Search for the cell housing the specified text and yield its [x, y] center coordinate. 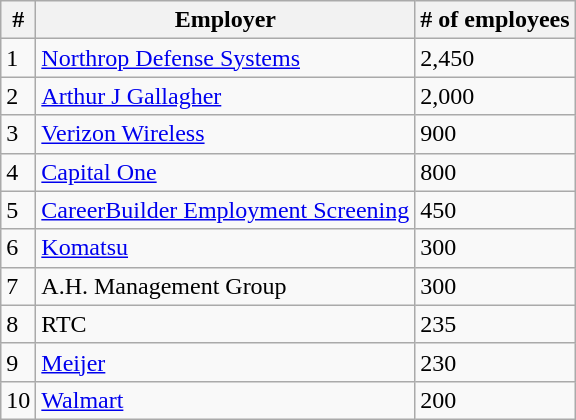
2 [18, 96]
5 [18, 210]
2,000 [495, 96]
A.H. Management Group [226, 286]
10 [18, 400]
1 [18, 58]
8 [18, 324]
CareerBuilder Employment Screening [226, 210]
Verizon Wireless [226, 134]
# of employees [495, 20]
800 [495, 172]
Northrop Defense Systems [226, 58]
Meijer [226, 362]
6 [18, 248]
4 [18, 172]
2,450 [495, 58]
9 [18, 362]
450 [495, 210]
Arthur J Gallagher [226, 96]
3 [18, 134]
Employer [226, 20]
RTC [226, 324]
230 [495, 362]
Capital One [226, 172]
Walmart [226, 400]
200 [495, 400]
Komatsu [226, 248]
7 [18, 286]
235 [495, 324]
900 [495, 134]
# [18, 20]
